Identify which cell holds the provided text, then report its [x, y] central coordinate. 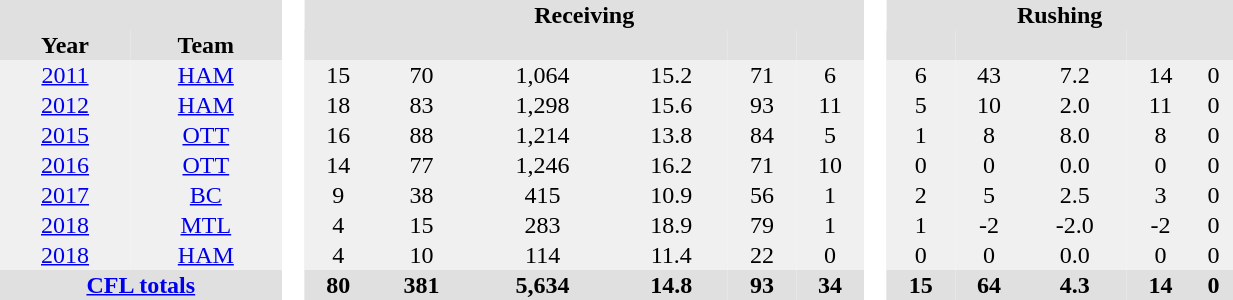
2.5 [1074, 195]
MTL [206, 225]
1,298 [543, 105]
64 [989, 285]
CFL totals [141, 285]
2 [921, 195]
Receiving [584, 15]
1,064 [543, 75]
88 [421, 135]
80 [338, 285]
18 [338, 105]
70 [421, 75]
77 [421, 165]
2017 [65, 195]
18.9 [670, 225]
2015 [65, 135]
13.8 [670, 135]
16 [338, 135]
14.8 [670, 285]
Rushing [1060, 15]
2011 [65, 75]
10.9 [670, 195]
83 [421, 105]
381 [421, 285]
3 [1160, 195]
43 [989, 75]
1,214 [543, 135]
BC [206, 195]
22 [762, 255]
1,246 [543, 165]
84 [762, 135]
9 [338, 195]
2012 [65, 105]
16.2 [670, 165]
15.6 [670, 105]
2016 [65, 165]
Year [65, 45]
56 [762, 195]
4.3 [1074, 285]
38 [421, 195]
79 [762, 225]
415 [543, 195]
8.0 [1074, 135]
Team [206, 45]
-2.0 [1074, 225]
114 [543, 255]
2.0 [1074, 105]
11.4 [670, 255]
7.2 [1074, 75]
5,634 [543, 285]
15.2 [670, 75]
34 [830, 285]
283 [543, 225]
